Return [x, y] of the center of cell containing provided text 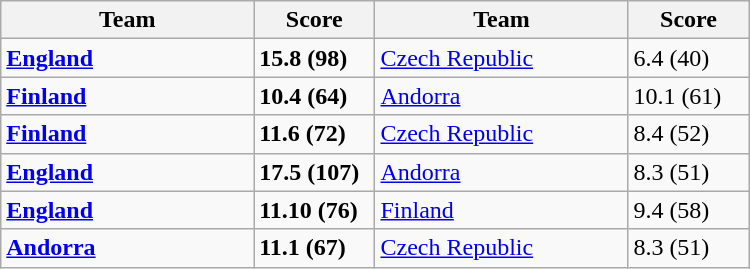
11.1 (67) [314, 248]
15.8 (98) [314, 58]
9.4 (58) [688, 210]
6.4 (40) [688, 58]
11.10 (76) [314, 210]
8.4 (52) [688, 134]
10.1 (61) [688, 96]
10.4 (64) [314, 96]
17.5 (107) [314, 172]
11.6 (72) [314, 134]
